Locate the cell with the specified text and output its (x, y) center coordinate. 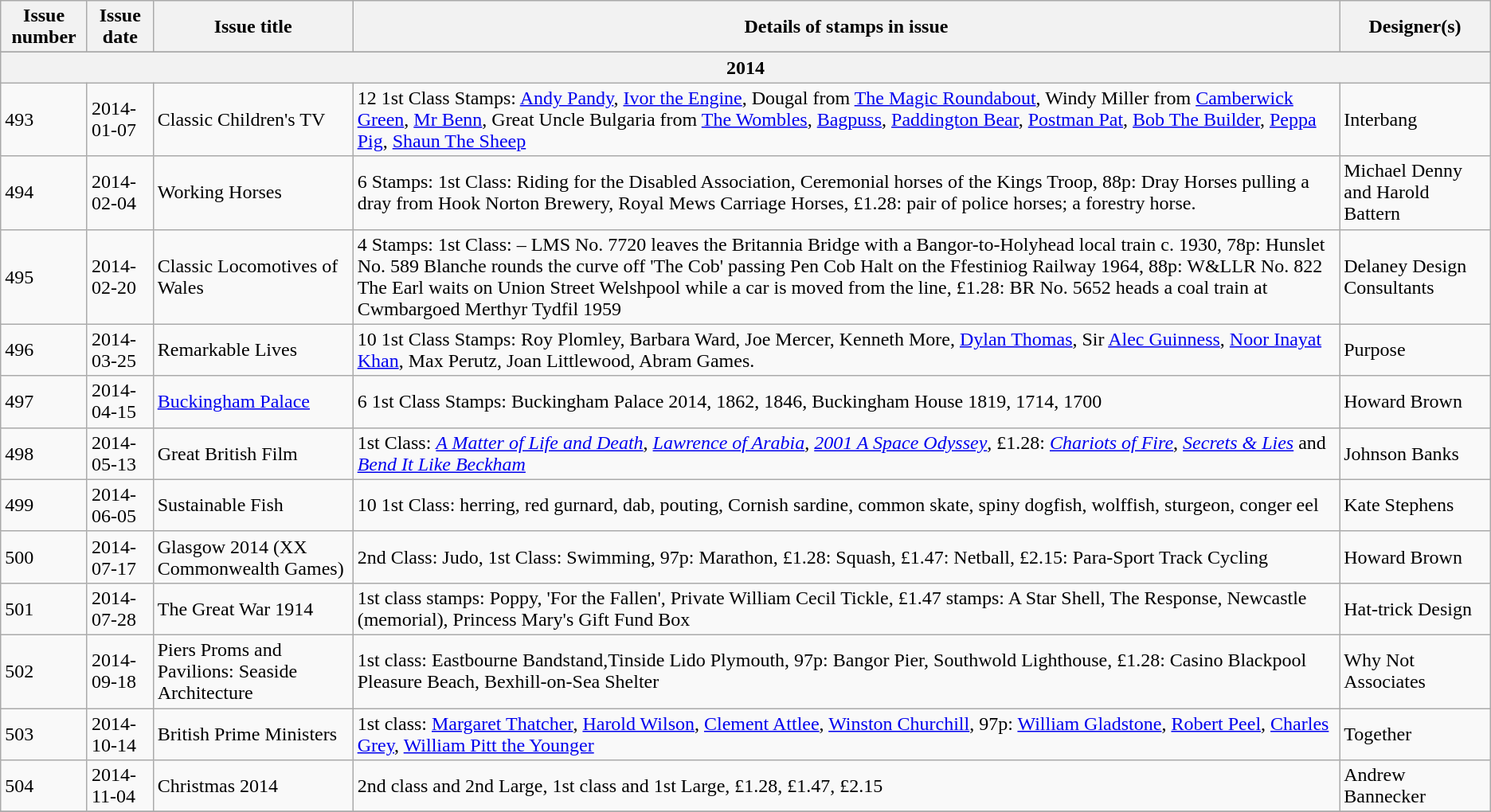
499 (45, 505)
1st Class: A Matter of Life and Death, Lawrence of Arabia, 2001 A Space Odyssey, £1.28: Chariots of Fire, Secrets & Lies and Bend It Like Beckham (846, 454)
Glasgow 2014 (XX Commonwealth Games) (253, 557)
2nd Class: Judo, 1st Class: Swimming, 97p: Marathon, £1.28: Squash, £1.47: Netball, £2.15: Para-Sport Track Cycling (846, 557)
Classic Locomotives of Wales (253, 277)
6 1st Class Stamps: Buckingham Palace 2014, 1862, 1846, Buckingham House 1819, 1714, 1700 (846, 401)
2014-11-04 (119, 787)
2014-10-14 (119, 734)
Designer(s) (1415, 27)
503 (45, 734)
Remarkable Lives (253, 350)
Buckingham Palace (253, 401)
493 (45, 119)
Sustainable Fish (253, 505)
Kate Stephens (1415, 505)
2014-01-07 (119, 119)
Hat-trick Design (1415, 608)
British Prime Ministers (253, 734)
Together (1415, 734)
2014 (745, 68)
Andrew Bannecker (1415, 787)
Delaney Design Consultants (1415, 277)
2014-05-13 (119, 454)
2014-02-04 (119, 193)
2014-03-25 (119, 350)
Great British Film (253, 454)
500 (45, 557)
10 1st Class: herring, red gurnard, dab, pouting, Cornish sardine, common skate, spiny dogfish, wolffish, sturgeon, conger eel (846, 505)
Issue date (119, 27)
2014-04-15 (119, 401)
Issue title (253, 27)
2014-09-18 (119, 671)
The Great War 1914 (253, 608)
504 (45, 787)
2014-06-05 (119, 505)
Piers Proms and Pavilions: Seaside Architecture (253, 671)
495 (45, 277)
Working Horses (253, 193)
497 (45, 401)
498 (45, 454)
496 (45, 350)
Why Not Associates (1415, 671)
Purpose (1415, 350)
2nd class and 2nd Large, 1st class and 1st Large, £1.28, £1.47, £2.15 (846, 787)
2014-02-20 (119, 277)
501 (45, 608)
Details of stamps in issue (846, 27)
2014-07-17 (119, 557)
Johnson Banks (1415, 454)
494 (45, 193)
502 (45, 671)
Michael Denny and Harold Battern (1415, 193)
Issue number (45, 27)
Christmas 2014 (253, 787)
2014-07-28 (119, 608)
Classic Children's TV (253, 119)
Interbang (1415, 119)
